Output the (X, Y) coordinate of the center of the cell containing the given text.  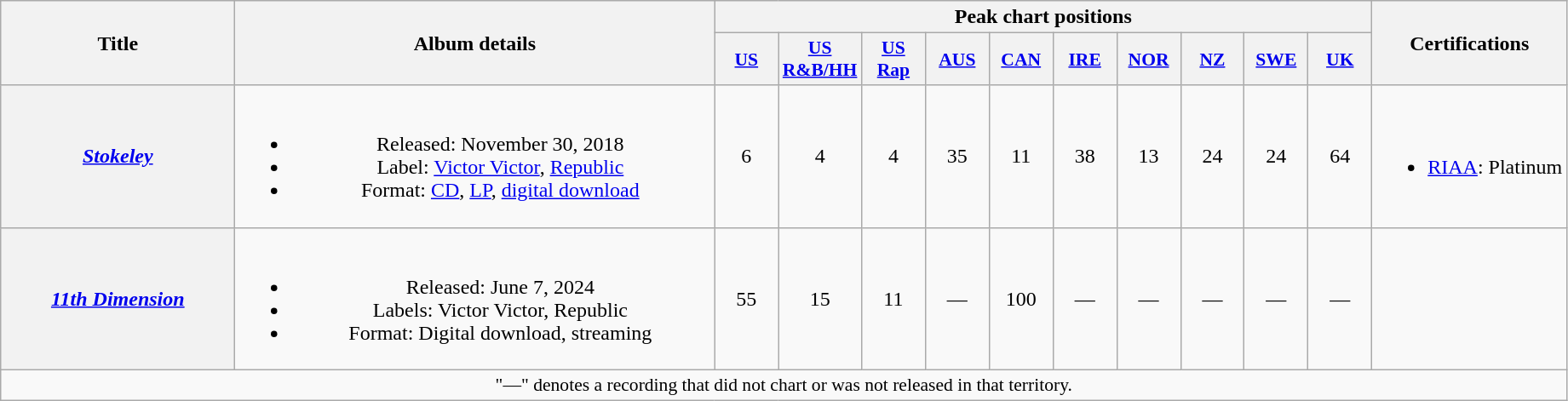
NOR (1148, 60)
Peak chart positions (1043, 17)
US (746, 60)
RIAA: Platinum (1470, 157)
UK (1341, 60)
SWE (1276, 60)
6 (746, 157)
USR&B/HH (820, 60)
Album details (475, 43)
11th Dimension (118, 298)
Certifications (1470, 43)
"—" denotes a recording that did not chart or was not released in that territory. (784, 385)
64 (1341, 157)
IRE (1085, 60)
Stokeley (118, 157)
AUS (957, 60)
13 (1148, 157)
NZ (1213, 60)
USRap (893, 60)
CAN (1020, 60)
15 (820, 298)
Released: June 7, 2024Labels: Victor Victor, RepublicFormat: Digital download, streaming (475, 298)
35 (957, 157)
55 (746, 298)
Title (118, 43)
38 (1085, 157)
Released: November 30, 2018Label: Victor Victor, RepublicFormat: CD, LP, digital download (475, 157)
100 (1020, 298)
